Determine the [x, y] coordinate at the center of the cell enclosing the given text.  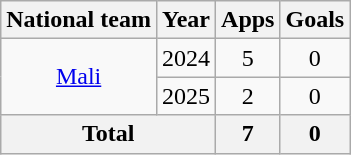
5 [248, 58]
2 [248, 96]
7 [248, 134]
Goals [315, 20]
Total [108, 134]
Mali [79, 77]
Year [186, 20]
2025 [186, 96]
2024 [186, 58]
National team [79, 20]
Apps [248, 20]
